Return (X, Y) of the center of cell containing provided text 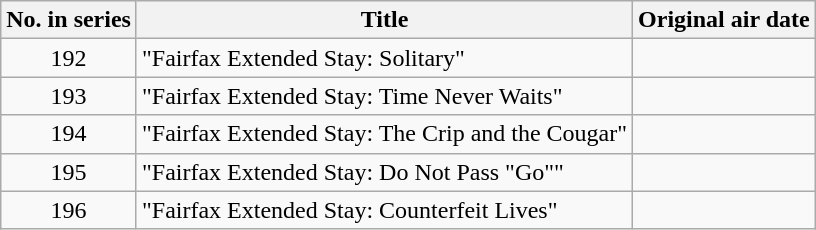
193 (69, 96)
194 (69, 134)
192 (69, 58)
No. in series (69, 20)
"Fairfax Extended Stay: Do Not Pass "Go"" (384, 172)
"Fairfax Extended Stay: Counterfeit Lives" (384, 210)
"Fairfax Extended Stay: The Crip and the Cougar" (384, 134)
"Fairfax Extended Stay: Time Never Waits" (384, 96)
195 (69, 172)
Original air date (724, 20)
196 (69, 210)
Title (384, 20)
"Fairfax Extended Stay: Solitary" (384, 58)
